Search for the cell housing the specified text and yield its [X, Y] center coordinate. 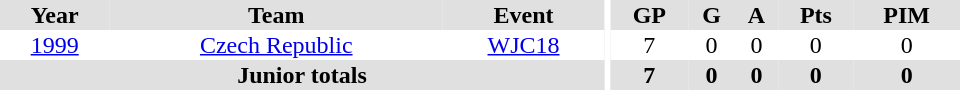
1999 [54, 45]
GP [649, 15]
Event [524, 15]
A [757, 15]
Team [276, 15]
Year [54, 15]
PIM [906, 15]
G [711, 15]
Junior totals [302, 75]
Czech Republic [276, 45]
Pts [816, 15]
WJC18 [524, 45]
